Find where the given text appears and provide that cell's center as (X, Y) coordinate. 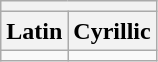
Latin (34, 31)
Cyrillic (112, 31)
